From the cell containing the given text, extract its center point as (X, Y) coordinate. 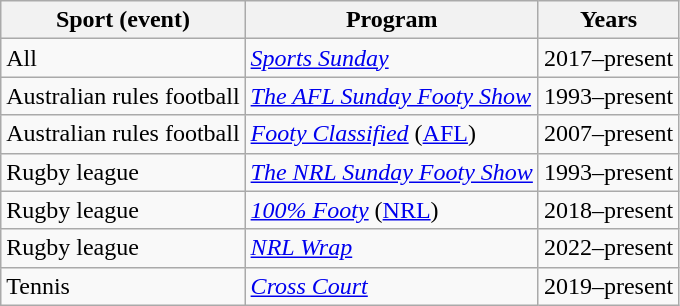
The NRL Sunday Footy Show (392, 172)
100% Footy (NRL) (392, 210)
Program (392, 20)
2018–present (608, 210)
Sport (event) (123, 20)
Cross Court (392, 286)
NRL Wrap (392, 248)
Years (608, 20)
All (123, 58)
Tennis (123, 286)
Sports Sunday (392, 58)
Footy Classified (AFL) (392, 134)
The AFL Sunday Footy Show (392, 96)
2017–present (608, 58)
2022–present (608, 248)
2019–present (608, 286)
2007–present (608, 134)
